Detect which cell encompasses the target text, then output its (X, Y) center coordinate. 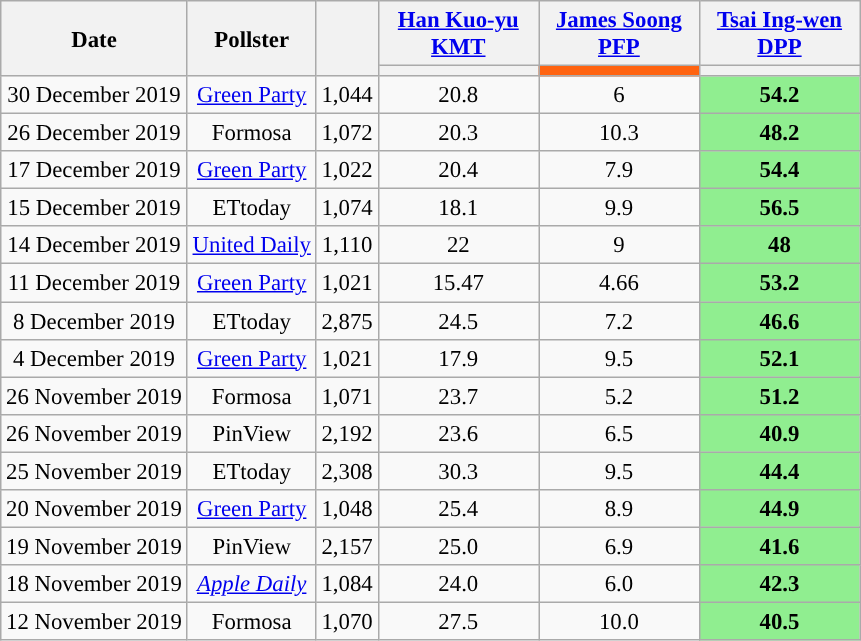
2,308 (347, 471)
United Daily (252, 245)
54.4 (780, 170)
44.9 (780, 509)
1,070 (347, 621)
52.1 (780, 358)
18.1 (458, 208)
6 (620, 95)
14 December 2019 (94, 245)
44.4 (780, 471)
6.0 (620, 584)
25.4 (458, 509)
54.2 (780, 95)
Pollster (252, 38)
11 December 2019 (94, 283)
1,048 (347, 509)
40.5 (780, 621)
James SoongPFP (620, 34)
56.5 (780, 208)
Date (94, 38)
48 (780, 245)
17.9 (458, 358)
15 December 2019 (94, 208)
20.4 (458, 170)
18 November 2019 (94, 584)
2,157 (347, 546)
30.3 (458, 471)
20 November 2019 (94, 509)
17 December 2019 (94, 170)
12 November 2019 (94, 621)
19 November 2019 (94, 546)
40.9 (780, 433)
Apple Daily (252, 584)
53.2 (780, 283)
24.0 (458, 584)
24.5 (458, 321)
4.66 (620, 283)
7.9 (620, 170)
6.9 (620, 546)
Han Kuo-yuKMT (458, 34)
22 (458, 245)
41.6 (780, 546)
1,071 (347, 396)
25 November 2019 (94, 471)
23.6 (458, 433)
Tsai Ing-wenDPP (780, 34)
1,084 (347, 584)
26 December 2019 (94, 133)
6.5 (620, 433)
9 (620, 245)
2,875 (347, 321)
8.9 (620, 509)
48.2 (780, 133)
7.2 (620, 321)
20.3 (458, 133)
8 December 2019 (94, 321)
30 December 2019 (94, 95)
1,022 (347, 170)
42.3 (780, 584)
10.3 (620, 133)
1,110 (347, 245)
25.0 (458, 546)
23.7 (458, 396)
1,072 (347, 133)
27.5 (458, 621)
4 December 2019 (94, 358)
1,044 (347, 95)
9.9 (620, 208)
1,074 (347, 208)
5.2 (620, 396)
15.47 (458, 283)
46.6 (780, 321)
20.8 (458, 95)
10.0 (620, 621)
2,192 (347, 433)
51.2 (780, 396)
